Return (x, y) of the center of cell containing provided text 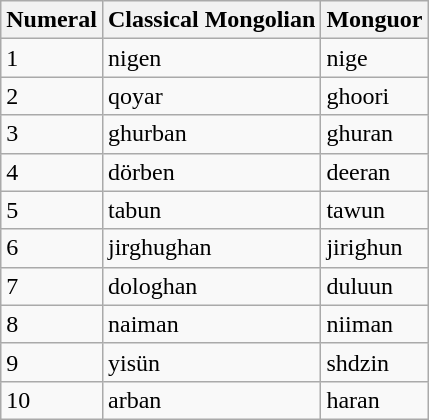
duluun (374, 286)
8 (52, 324)
tabun (211, 210)
tawun (374, 210)
arban (211, 400)
naiman (211, 324)
dörben (211, 172)
shdzin (374, 362)
5 (52, 210)
3 (52, 134)
ghurban (211, 134)
niiman (374, 324)
9 (52, 362)
4 (52, 172)
jirghughan (211, 248)
jirighun (374, 248)
2 (52, 96)
nige (374, 58)
nigen (211, 58)
7 (52, 286)
Monguor (374, 20)
deeran (374, 172)
dologhan (211, 286)
Numeral (52, 20)
1 (52, 58)
qoyar (211, 96)
10 (52, 400)
yisün (211, 362)
ghuran (374, 134)
Classical Mongolian (211, 20)
6 (52, 248)
haran (374, 400)
ghoori (374, 96)
